Scan for the cell matching the given text and deliver its (X, Y) coordinate at center. 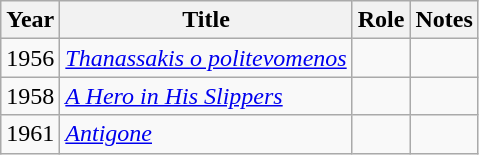
Antigone (206, 134)
1961 (30, 134)
Notes (444, 20)
A Hero in His Slippers (206, 96)
Role (381, 20)
1956 (30, 58)
Title (206, 20)
1958 (30, 96)
Thanassakis o politevomenos (206, 58)
Year (30, 20)
